Return [x, y] of the center of cell containing provided text 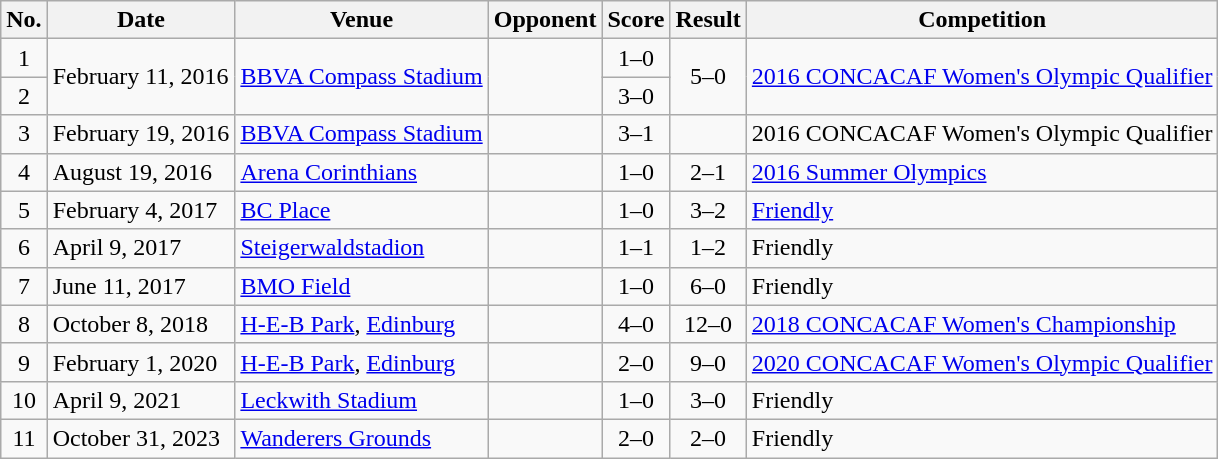
5–0 [708, 77]
Score [636, 20]
October 8, 2018 [141, 324]
5 [24, 210]
Wanderers Grounds [362, 438]
October 31, 2023 [141, 438]
4 [24, 172]
February 19, 2016 [141, 134]
June 11, 2017 [141, 286]
Venue [362, 20]
2020 CONCACAF Women's Olympic Qualifier [982, 362]
Leckwith Stadium [362, 400]
Arena Corinthians [362, 172]
April 9, 2017 [141, 248]
3–2 [708, 210]
9 [24, 362]
Opponent [545, 20]
August 19, 2016 [141, 172]
2018 CONCACAF Women's Championship [982, 324]
7 [24, 286]
BMO Field [362, 286]
April 9, 2021 [141, 400]
8 [24, 324]
6–0 [708, 286]
2016 Summer Olympics [982, 172]
February 1, 2020 [141, 362]
3–1 [636, 134]
2–1 [708, 172]
2 [24, 96]
1–2 [708, 248]
February 11, 2016 [141, 77]
12–0 [708, 324]
4–0 [636, 324]
3 [24, 134]
BC Place [362, 210]
6 [24, 248]
February 4, 2017 [141, 210]
1–1 [636, 248]
9–0 [708, 362]
No. [24, 20]
Date [141, 20]
11 [24, 438]
Steigerwaldstadion [362, 248]
1 [24, 58]
Competition [982, 20]
Result [708, 20]
10 [24, 400]
